Output the [X, Y] coordinate of the center of the cell containing the given text.  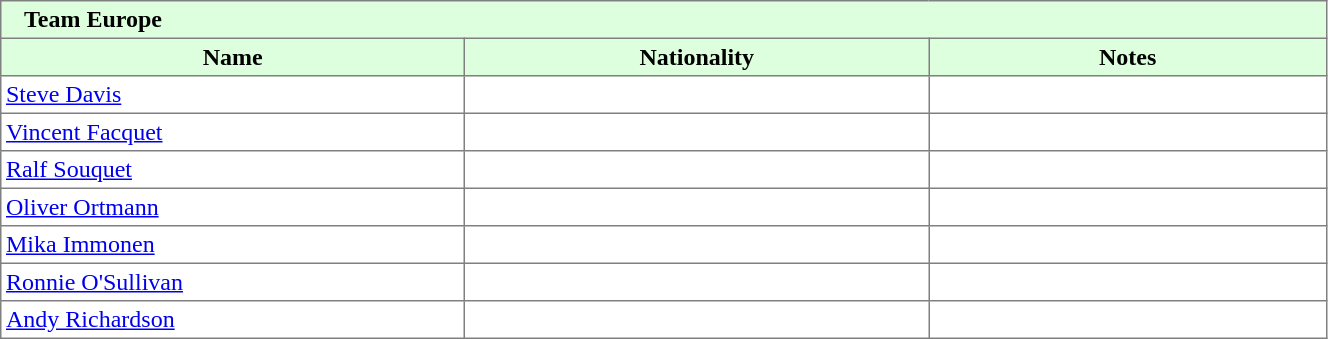
Ralf Souquet [233, 170]
Ronnie O'Sullivan [233, 282]
Team Europe [664, 20]
Steve Davis [233, 95]
Oliver Ortmann [233, 207]
Vincent Facquet [233, 132]
Notes [1128, 57]
Nationality [697, 57]
Mika Immonen [233, 245]
Andy Richardson [233, 320]
Name [233, 57]
